Determine the (x, y) coordinate at the center of the cell enclosing the given text.  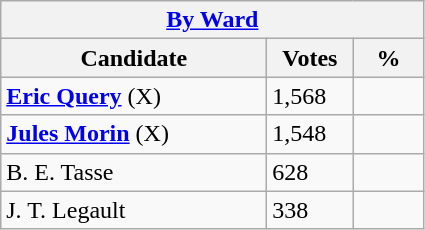
1,548 (310, 134)
By Ward (212, 20)
Votes (310, 58)
B. E. Tasse (134, 172)
% (388, 58)
Candidate (134, 58)
628 (310, 172)
338 (310, 210)
J. T. Legault (134, 210)
1,568 (310, 96)
Jules Morin (X) (134, 134)
Eric Query (X) (134, 96)
